Locate the cell with the specified text and output its (x, y) center coordinate. 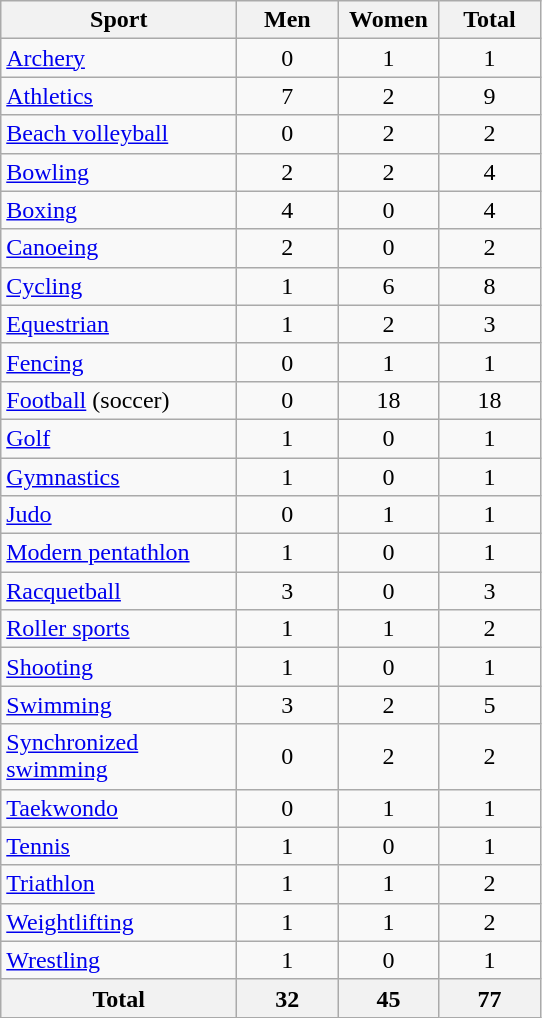
8 (490, 286)
Women (388, 20)
Taekwondo (119, 808)
Wrestling (119, 960)
5 (490, 705)
Athletics (119, 96)
Modern pentathlon (119, 553)
45 (388, 998)
Cycling (119, 286)
Beach volleyball (119, 134)
Gymnastics (119, 477)
Triathlon (119, 884)
Football (soccer) (119, 400)
Golf (119, 438)
Men (288, 20)
Canoeing (119, 248)
Judo (119, 515)
Boxing (119, 210)
Sport (119, 20)
77 (490, 998)
9 (490, 96)
Weightlifting (119, 922)
Bowling (119, 172)
Archery (119, 58)
Synchronized swimming (119, 756)
Racquetball (119, 591)
32 (288, 998)
7 (288, 96)
Tennis (119, 846)
6 (388, 286)
Shooting (119, 667)
Swimming (119, 705)
Roller sports (119, 629)
Fencing (119, 362)
Equestrian (119, 324)
